From the cell containing the given text, extract its center point as (x, y) coordinate. 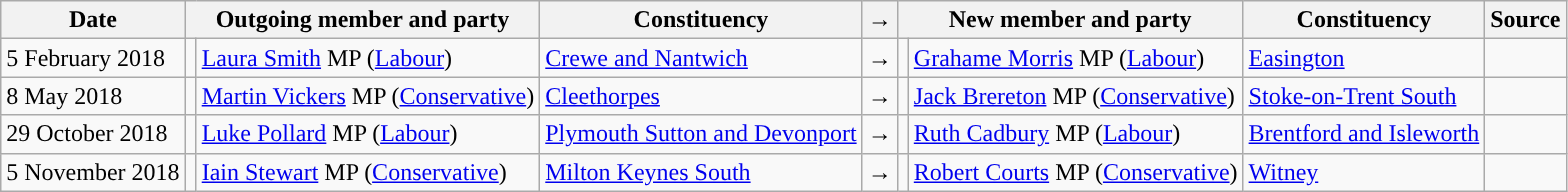
Date (93, 20)
Milton Keynes South (701, 172)
Robert Courts MP (Conservative) (1076, 172)
Grahame Morris MP (Labour) (1076, 58)
29 October 2018 (93, 134)
8 May 2018 (93, 96)
Easington (1364, 58)
5 November 2018 (93, 172)
Iain Stewart MP (Conservative) (368, 172)
Jack Brereton MP (Conservative) (1076, 96)
Martin Vickers MP (Conservative) (368, 96)
Brentford and Isleworth (1364, 134)
Outgoing member and party (362, 20)
Plymouth Sutton and Devonport (701, 134)
Crewe and Nantwich (701, 58)
Stoke-on-Trent South (1364, 96)
Cleethorpes (701, 96)
Source (1526, 20)
Laura Smith MP (Labour) (368, 58)
Witney (1364, 172)
Luke Pollard MP (Labour) (368, 134)
New member and party (1070, 20)
5 February 2018 (93, 58)
Ruth Cadbury MP (Labour) (1076, 134)
